Pinpoint the cell where the given text exists, returning its [x, y] midpoint coordinate. 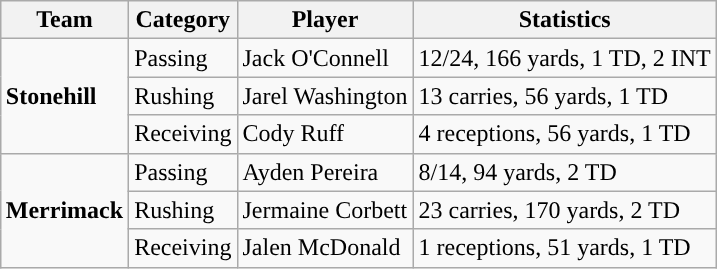
Merrimack [64, 210]
Jalen McDonald [325, 248]
13 carries, 56 yards, 1 TD [564, 96]
Cody Ruff [325, 134]
Statistics [564, 20]
Jermaine Corbett [325, 210]
8/14, 94 yards, 2 TD [564, 172]
4 receptions, 56 yards, 1 TD [564, 134]
Player [325, 20]
Category [183, 20]
1 receptions, 51 yards, 1 TD [564, 248]
Team [64, 20]
23 carries, 170 yards, 2 TD [564, 210]
Stonehill [64, 96]
Jarel Washington [325, 96]
Jack O'Connell [325, 58]
Ayden Pereira [325, 172]
12/24, 166 yards, 1 TD, 2 INT [564, 58]
